Pinpoint the cell where the given text exists, returning its (X, Y) midpoint coordinate. 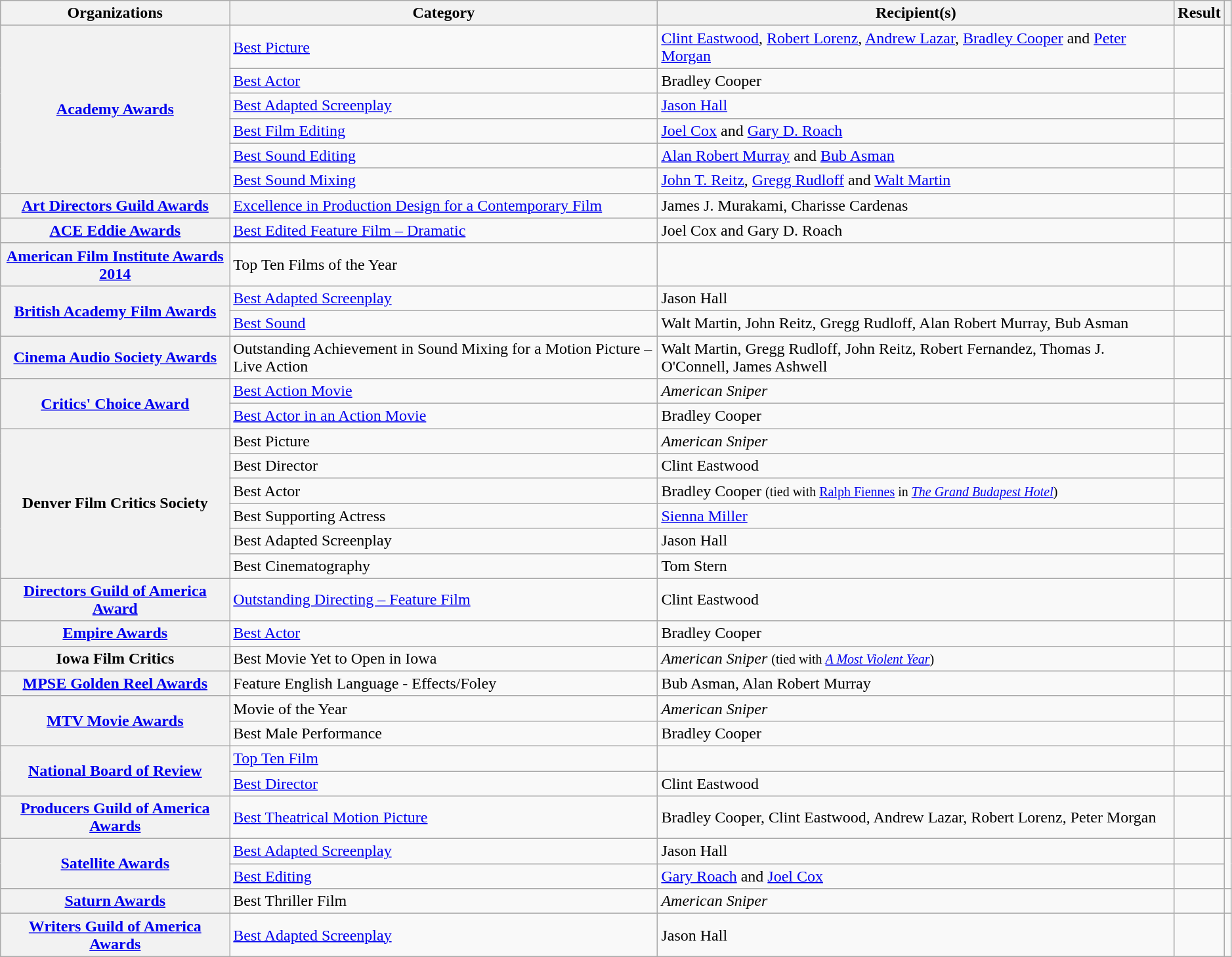
Best Sound Editing (444, 156)
John T. Reitz, Gregg Rudloff and Walt Martin (916, 181)
Satellite Awards (116, 864)
MPSE Golden Reel Awards (116, 683)
James J. Murakami, Charisse Cardenas (916, 205)
Bub Asman, Alan Robert Murray (916, 683)
Best Thriller Film (444, 901)
American Film Institute Awards 2014 (116, 264)
Movie of the Year (444, 708)
Best Theatrical Motion Picture (444, 818)
Sienna Miller (916, 516)
Result (1199, 13)
Best Cinematography (444, 566)
Best Edited Feature Film – Dramatic (444, 230)
Alan Robert Murray and Bub Asman (916, 156)
Denver Film Critics Society (116, 503)
Top Ten Film (444, 758)
Academy Awards (116, 109)
Outstanding Achievement in Sound Mixing for a Motion Picture – Live Action (444, 357)
Top Ten Films of the Year (444, 264)
American Sniper (tied with A Most Violent Year) (916, 658)
Best Supporting Actress (444, 516)
Best Movie Yet to Open in Iowa (444, 658)
Best Sound (444, 323)
Cinema Audio Society Awards (116, 357)
MTV Movie Awards (116, 721)
Producers Guild of America Awards (116, 818)
Clint Eastwood, Robert Lorenz, Andrew Lazar, Bradley Cooper and Peter Morgan (916, 47)
Recipient(s) (916, 13)
Organizations (116, 13)
Best Action Movie (444, 391)
Tom Stern (916, 566)
Best Actor in an Action Movie (444, 416)
Best Editing (444, 876)
British Academy Film Awards (116, 310)
Writers Guild of America Awards (116, 935)
Walt Martin, Gregg Rudloff, John Reitz, Robert Fernandez, Thomas J. O'Connell, James Ashwell (916, 357)
Art Directors Guild Awards (116, 205)
Best Male Performance (444, 733)
Directors Guild of America Award (116, 600)
Excellence in Production Design for a Contemporary Film (444, 205)
Empire Awards (116, 633)
Best Sound Mixing (444, 181)
Best Film Editing (444, 131)
Saturn Awards (116, 901)
Outstanding Directing – Feature Film (444, 600)
Bradley Cooper, Clint Eastwood, Andrew Lazar, Robert Lorenz, Peter Morgan (916, 818)
Critics' Choice Award (116, 404)
Bradley Cooper (tied with Ralph Fiennes in The Grand Budapest Hotel) (916, 491)
Iowa Film Critics (116, 658)
Feature English Language - Effects/Foley (444, 683)
Walt Martin, John Reitz, Gregg Rudloff, Alan Robert Murray, Bub Asman (916, 323)
National Board of Review (116, 771)
ACE Eddie Awards (116, 230)
Category (444, 13)
Gary Roach and Joel Cox (916, 876)
